From the cell containing the given text, extract its center point as [X, Y] coordinate. 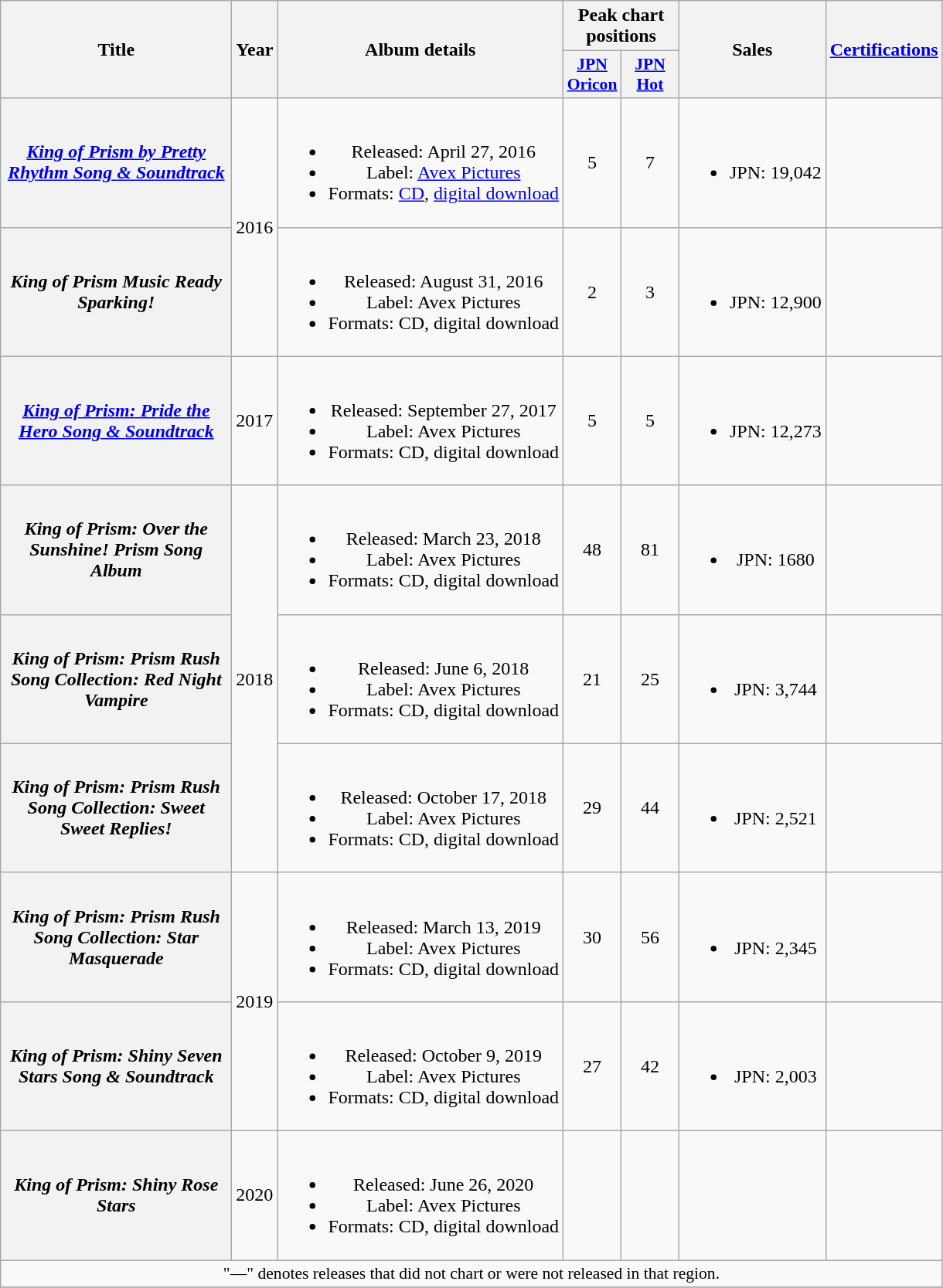
Released: April 27, 2016Label: Avex PicturesFormats: CD, digital download [420, 162]
2020 [255, 1195]
King of Prism by Pretty Rhythm Song & Soundtrack [116, 162]
King of Prism: Prism Rush Song Collection: Sweet Sweet Replies! [116, 808]
25 [651, 678]
JPN: 1680 [752, 550]
2017 [255, 420]
King of Prism: Over the Sunshine! Prism Song Album [116, 550]
JPN: 12,273 [752, 420]
JPN: 19,042 [752, 162]
Released: June 26, 2020Label: Avex PicturesFormats: CD, digital download [420, 1195]
81 [651, 550]
2019 [255, 1001]
Year [255, 49]
2016 [255, 227]
Released: June 6, 2018Label: Avex PicturesFormats: CD, digital download [420, 678]
48 [592, 550]
JPN: 3,744 [752, 678]
2 [592, 292]
King of Prism: Pride the Hero Song & Soundtrack [116, 420]
2018 [255, 678]
JPN: 2,003 [752, 1066]
42 [651, 1066]
Released: October 17, 2018Label: Avex PicturesFormats: CD, digital download [420, 808]
Album details [420, 49]
7 [651, 162]
Released: October 9, 2019Label: Avex PicturesFormats: CD, digital download [420, 1066]
56 [651, 936]
29 [592, 808]
Released: March 13, 2019Label: Avex PicturesFormats: CD, digital download [420, 936]
King of Prism: Shiny Rose Stars [116, 1195]
Certifications [884, 49]
27 [592, 1066]
30 [592, 936]
JPN: 12,900 [752, 292]
King of Prism: Prism Rush Song Collection: Star Masquerade [116, 936]
JPNOricon [592, 74]
"—" denotes releases that did not chart or were not released in that region. [472, 1273]
44 [651, 808]
Title [116, 49]
King of Prism: Prism Rush Song Collection: Red Night Vampire [116, 678]
Sales [752, 49]
Released: September 27, 2017Label: Avex PicturesFormats: CD, digital download [420, 420]
JPN: 2,345 [752, 936]
King of Prism: Shiny Seven Stars Song & Soundtrack [116, 1066]
21 [592, 678]
JPNHot [651, 74]
3 [651, 292]
JPN: 2,521 [752, 808]
Released: August 31, 2016Label: Avex PicturesFormats: CD, digital download [420, 292]
King of Prism Music Ready Sparking! [116, 292]
Peak chart positions [621, 26]
Released: March 23, 2018Label: Avex PicturesFormats: CD, digital download [420, 550]
